Search for the cell housing the specified text and yield its (x, y) center coordinate. 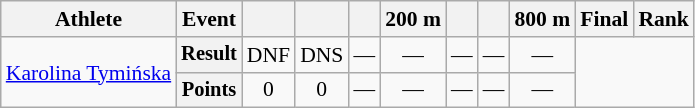
DNS (322, 55)
DNF (268, 55)
Event (209, 19)
Rank (664, 19)
200 m (413, 19)
Final (604, 19)
800 m (542, 19)
Points (209, 90)
Athlete (88, 19)
Result (209, 55)
Karolina Tymińska (88, 72)
